Return [X, Y] of the center of cell containing provided text 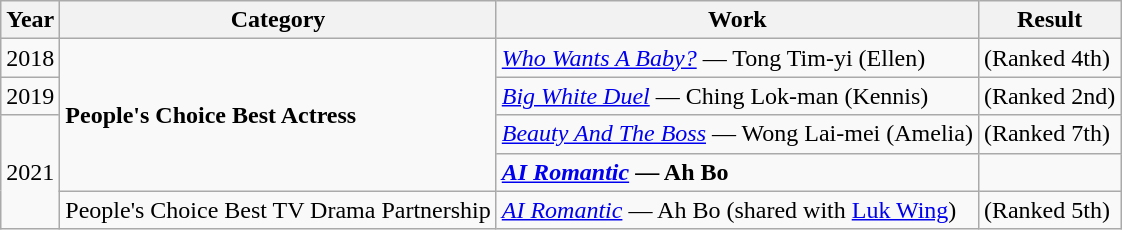
People's Choice Best TV Drama Partnership [278, 210]
(Ranked 4th) [1049, 58]
(Ranked 5th) [1049, 210]
(Ranked 7th) [1049, 134]
People's Choice Best Actress [278, 115]
2018 [30, 58]
2019 [30, 96]
Beauty And The Boss — Wong Lai-mei (Amelia) [737, 134]
2021 [30, 172]
AI Romantic — Ah Bo (shared with Luk Wing) [737, 210]
AI Romantic — Ah Bo [737, 172]
Who Wants A Baby? — Tong Tim-yi (Ellen) [737, 58]
Category [278, 20]
Year [30, 20]
Work [737, 20]
Result [1049, 20]
Big White Duel — Ching Lok-man (Kennis) [737, 96]
(Ranked 2nd) [1049, 96]
